Pinpoint the cell where the given text exists, returning its [x, y] midpoint coordinate. 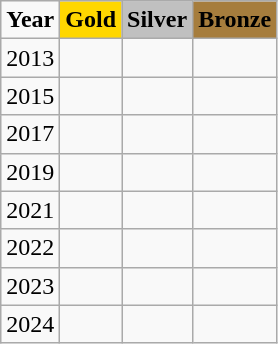
Year [30, 20]
2023 [30, 286]
2024 [30, 324]
Silver [158, 20]
2022 [30, 248]
2017 [30, 134]
Gold [91, 20]
2019 [30, 172]
2015 [30, 96]
2021 [30, 210]
2013 [30, 58]
Bronze [235, 20]
